Capture the cell that displays the provided text and extract its [X, Y] central coordinate. 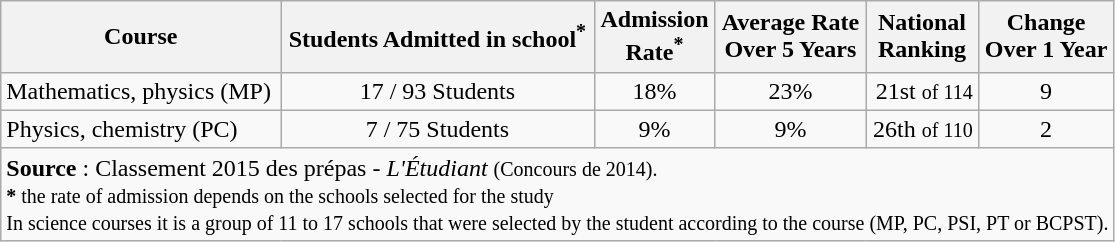
ChangeOver 1 Year [1046, 37]
9 [1046, 91]
26th of 110 [922, 129]
2 [1046, 129]
Students Admitted in school* [438, 37]
Physics, chemistry (PC) [141, 129]
Average RateOver 5 Years [790, 37]
18% [654, 91]
AdmissionRate* [654, 37]
Course [141, 37]
23% [790, 91]
7 / 75 Students [438, 129]
NationalRanking [922, 37]
17 / 93 Students [438, 91]
Mathematics, physics (MP) [141, 91]
21st of 114 [922, 91]
